For the text-containing cell, return its midpoint in (X, Y) coordinate format. 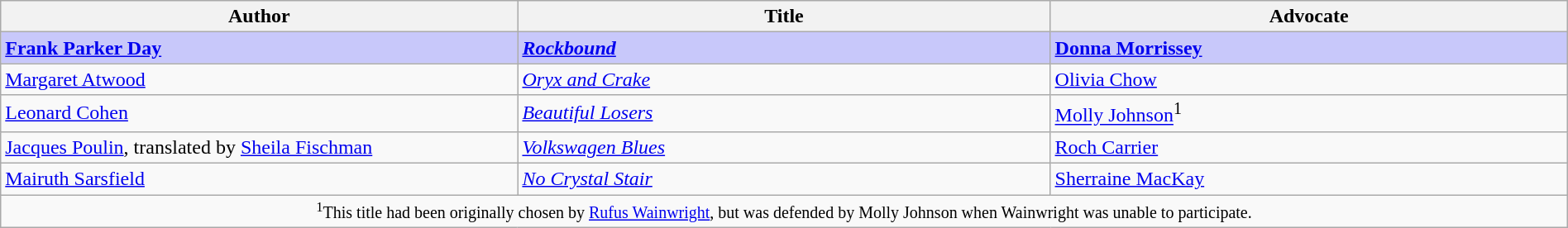
Volkswagen Blues (784, 147)
Sherraine MacKay (1308, 179)
Advocate (1308, 17)
Leonard Cohen (260, 114)
Title (784, 17)
1This title had been originally chosen by Rufus Wainwright, but was defended by Molly Johnson when Wainwright was unable to participate. (784, 211)
Margaret Atwood (260, 79)
Author (260, 17)
Roch Carrier (1308, 147)
No Crystal Stair (784, 179)
Mairuth Sarsfield (260, 179)
Frank Parker Day (260, 48)
Jacques Poulin, translated by Sheila Fischman (260, 147)
Beautiful Losers (784, 114)
Rockbound (784, 48)
Olivia Chow (1308, 79)
Donna Morrissey (1308, 48)
Molly Johnson1 (1308, 114)
Oryx and Crake (784, 79)
